Search for the cell housing the specified text and yield its [X, Y] center coordinate. 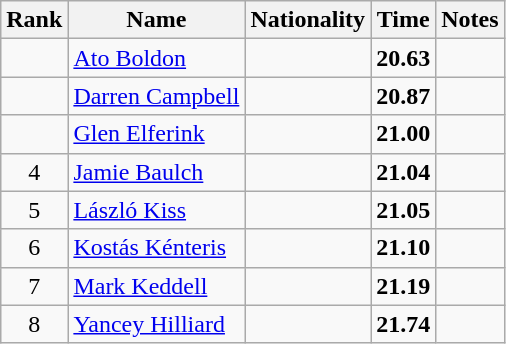
Yancey Hilliard [156, 324]
21.05 [404, 210]
László Kiss [156, 210]
21.10 [404, 248]
8 [34, 324]
Kostás Kénteris [156, 248]
Glen Elferink [156, 134]
Nationality [308, 20]
4 [34, 172]
Notes [470, 20]
Jamie Baulch [156, 172]
Mark Keddell [156, 286]
20.87 [404, 96]
Time [404, 20]
21.04 [404, 172]
6 [34, 248]
Name [156, 20]
21.00 [404, 134]
Ato Boldon [156, 58]
Rank [34, 20]
21.74 [404, 324]
Darren Campbell [156, 96]
21.19 [404, 286]
20.63 [404, 58]
5 [34, 210]
7 [34, 286]
